Provide the (x, y) coordinate of the cell's center where the given text is located.  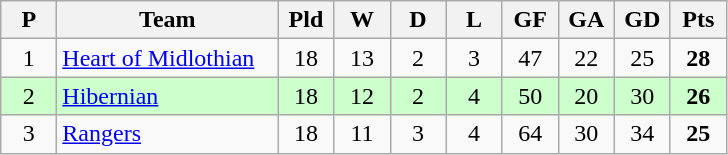
GF (530, 20)
22 (586, 58)
Rangers (168, 134)
Pld (306, 20)
12 (362, 96)
Pts (698, 20)
GD (642, 20)
Hibernian (168, 96)
64 (530, 134)
D (418, 20)
Team (168, 20)
GA (586, 20)
P (29, 20)
L (474, 20)
50 (530, 96)
20 (586, 96)
11 (362, 134)
W (362, 20)
28 (698, 58)
47 (530, 58)
26 (698, 96)
1 (29, 58)
Heart of Midlothian (168, 58)
13 (362, 58)
34 (642, 134)
